Pinpoint the cell where the given text exists, returning its [X, Y] midpoint coordinate. 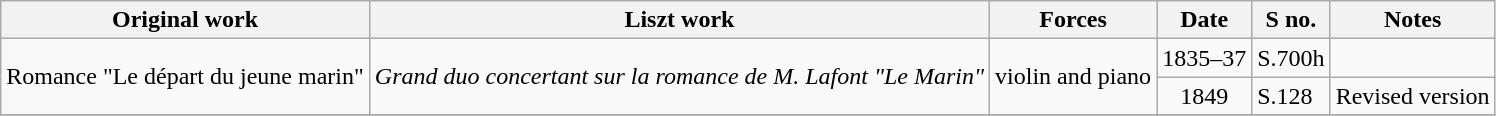
1835–37 [1204, 58]
violin and piano [1074, 77]
Original work [186, 20]
Forces [1074, 20]
Date [1204, 20]
S.700h [1291, 58]
Grand duo concertant sur la romance de M. Lafont "Le Marin" [679, 77]
Notes [1412, 20]
S.128 [1291, 96]
Liszt work [679, 20]
S no. [1291, 20]
Romance "Le départ du jeune marin" [186, 77]
1849 [1204, 96]
Revised version [1412, 96]
